For the text-containing cell, return its midpoint in (X, Y) coordinate format. 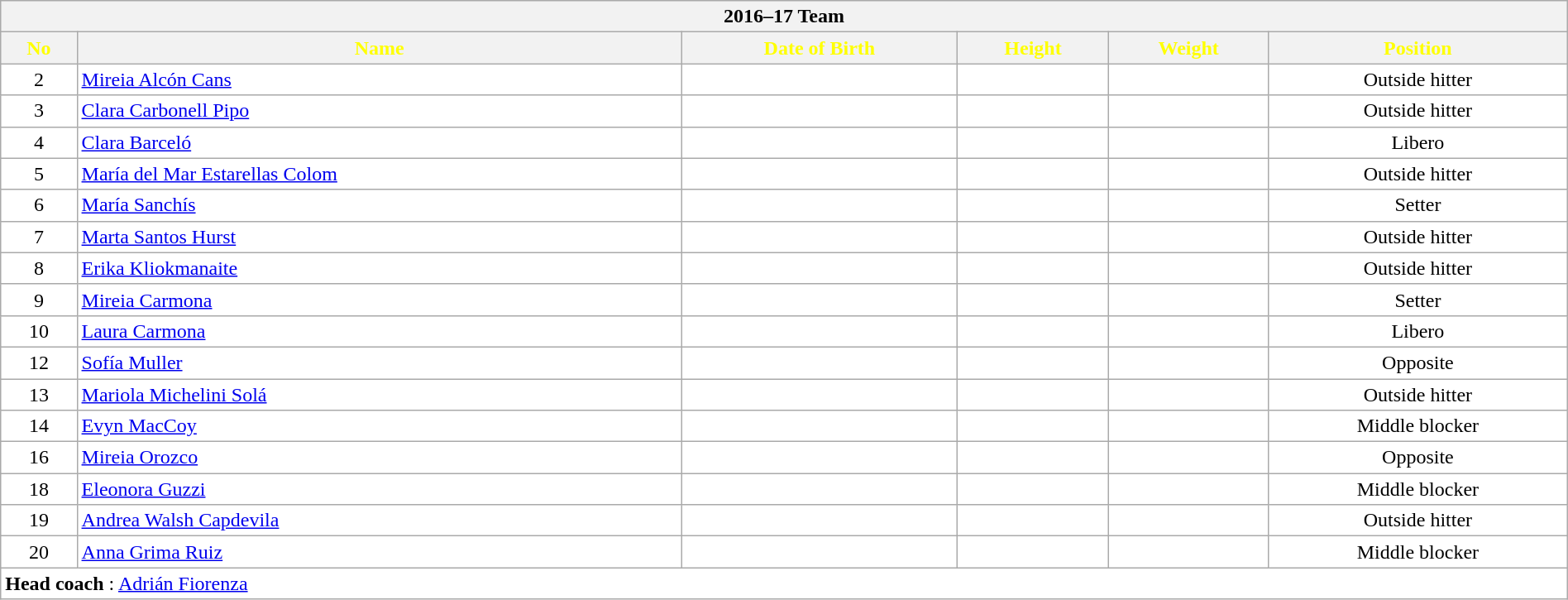
Evyn MacCoy (379, 426)
No (39, 48)
2 (39, 79)
Head coach : Adrián Fiorenza (784, 583)
Marta Santos Hurst (379, 237)
Weight (1189, 48)
Clara Barceló (379, 142)
4 (39, 142)
10 (39, 331)
18 (39, 489)
Height (1033, 48)
Andrea Walsh Capdevila (379, 521)
20 (39, 552)
Date of Birth (820, 48)
2016–17 Team (784, 17)
3 (39, 111)
María del Mar Estarellas Colom (379, 174)
6 (39, 205)
9 (39, 300)
14 (39, 426)
Eleonora Guzzi (379, 489)
Clara Carbonell Pipo (379, 111)
Mariola Michelini Solá (379, 395)
8 (39, 268)
13 (39, 395)
5 (39, 174)
12 (39, 362)
Erika Kliokmanaite (379, 268)
Mireia Alcón Cans (379, 79)
Sofía Muller (379, 362)
Mireia Carmona (379, 300)
19 (39, 521)
Mireia Orozco (379, 458)
Name (379, 48)
María Sanchís (379, 205)
Laura Carmona (379, 331)
7 (39, 237)
Anna Grima Ruiz (379, 552)
16 (39, 458)
Position (1418, 48)
